Output the (X, Y) coordinate of the center of the cell containing the given text.  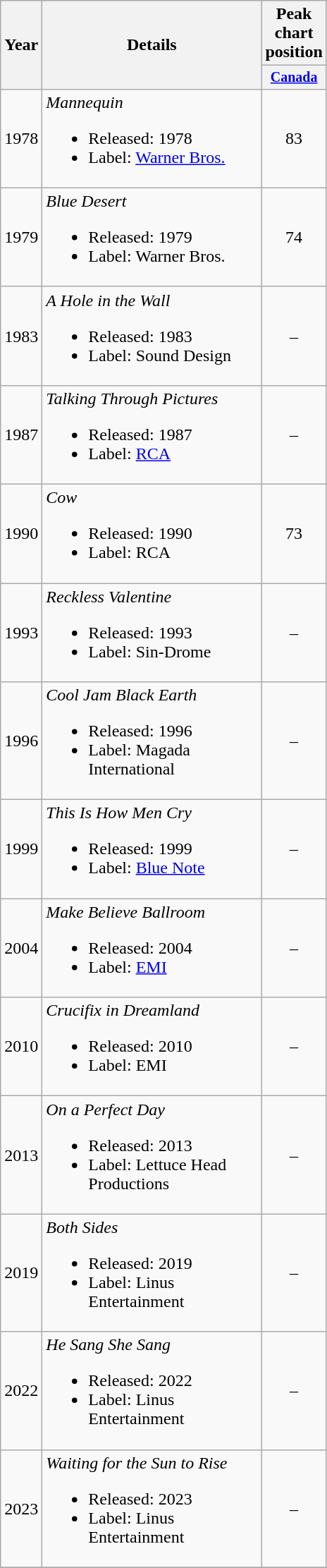
Waiting for the Sun to RiseReleased: 2023Label: Linus Entertainment (152, 1508)
Reckless ValentineReleased: 1993Label: Sin-Drome (152, 633)
Blue DesertReleased: 1979Label: Warner Bros. (152, 237)
Details (152, 45)
Cool Jam Black EarthReleased: 1996Label: Magada International (152, 741)
1999 (21, 849)
On a Perfect DayReleased: 2013Label: Lettuce Head Productions (152, 1155)
1979 (21, 237)
1996 (21, 741)
1993 (21, 633)
83 (294, 138)
Peak chart position (294, 33)
2013 (21, 1155)
1978 (21, 138)
A Hole in the WallReleased: 1983Label: Sound Design (152, 336)
2010 (21, 1047)
MannequinReleased: 1978Label: Warner Bros. (152, 138)
1987 (21, 434)
1983 (21, 336)
2004 (21, 948)
Make Believe BallroomReleased: 2004Label: EMI (152, 948)
He Sang She SangReleased: 2022Label: Linus Entertainment (152, 1391)
2023 (21, 1508)
Year (21, 45)
74 (294, 237)
Canada (294, 78)
This Is How Men CryReleased: 1999Label: Blue Note (152, 849)
CowReleased: 1990Label: RCA (152, 534)
2019 (21, 1272)
Both SidesReleased: 2019Label: Linus Entertainment (152, 1272)
Talking Through PicturesReleased: 1987Label: RCA (152, 434)
2022 (21, 1391)
1990 (21, 534)
73 (294, 534)
Crucifix in DreamlandReleased: 2010Label: EMI (152, 1047)
